Find where the given text appears and provide that cell's center as (x, y) coordinate. 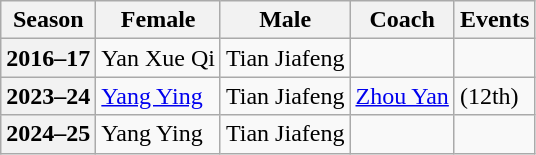
Events (494, 20)
Yan Xue Qi (158, 58)
2024–25 (48, 134)
Coach (402, 20)
(12th) (494, 96)
2023–24 (48, 96)
2016–17 (48, 58)
Male (285, 20)
Zhou Yan (402, 96)
Female (158, 20)
Season (48, 20)
